Detect which cell encompasses the target text, then output its (x, y) center coordinate. 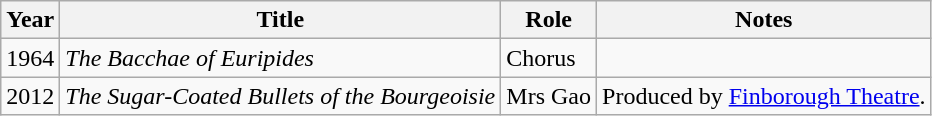
Chorus (549, 58)
Title (280, 20)
Mrs Gao (549, 96)
The Bacchae of Euripides (280, 58)
The Sugar-Coated Bullets of the Bourgeoisie (280, 96)
Year (30, 20)
Role (549, 20)
Produced by Finborough Theatre. (764, 96)
Notes (764, 20)
2012 (30, 96)
1964 (30, 58)
